Scan for the cell matching the given text and deliver its (x, y) coordinate at center. 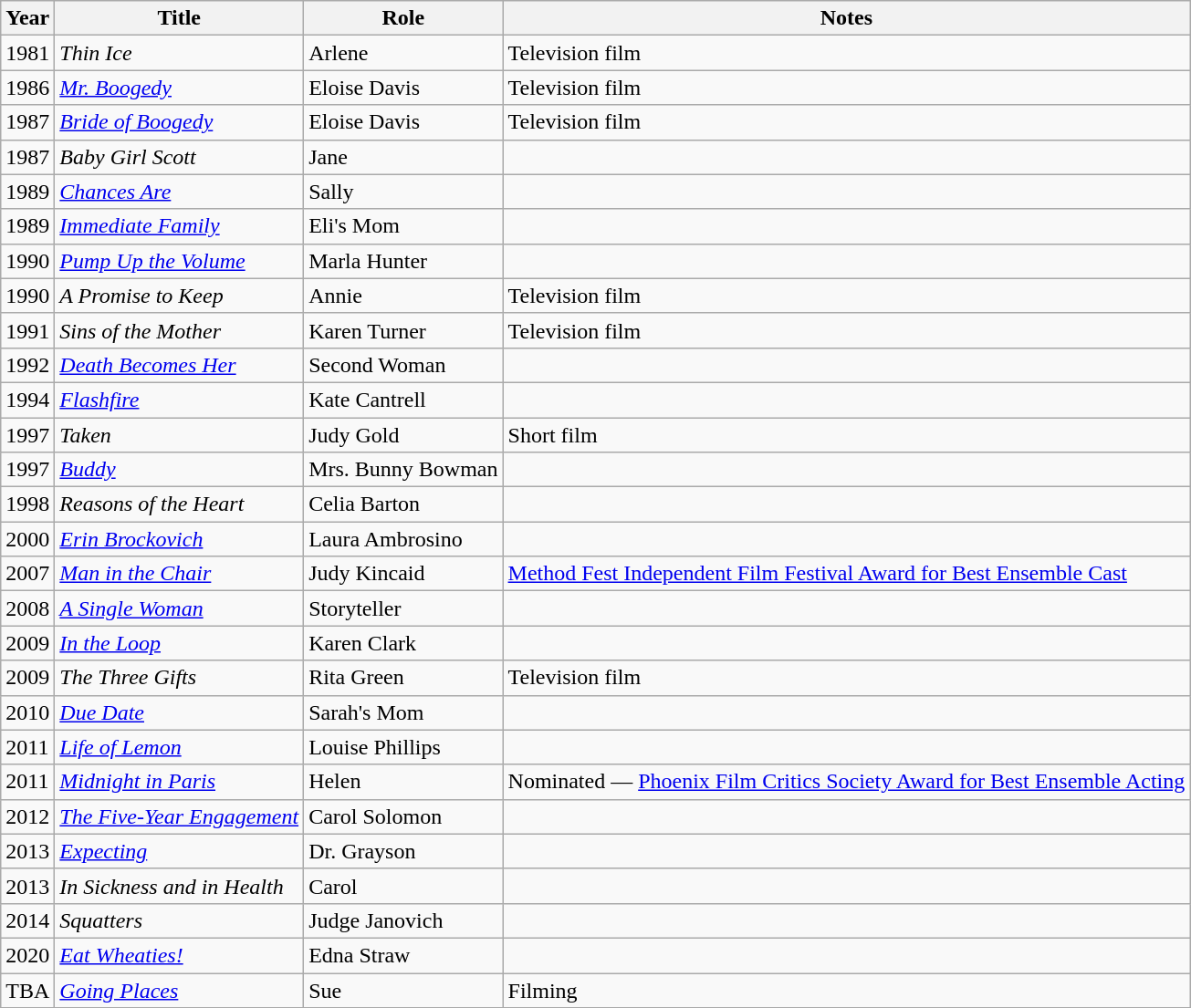
Louise Phillips (403, 747)
Storyteller (403, 608)
Sarah's Mom (403, 712)
Karen Turner (403, 330)
Helen (403, 782)
2014 (27, 920)
The Five-Year Engagement (179, 816)
Carol (403, 886)
Taken (179, 435)
In the Loop (179, 643)
Title (179, 18)
Eli's Mom (403, 226)
Karen Clark (403, 643)
2008 (27, 608)
Man in the Chair (179, 574)
Method Fest Independent Film Festival Award for Best Ensemble Cast (847, 574)
Bride of Boogedy (179, 122)
Second Woman (403, 365)
2000 (27, 539)
TBA (27, 990)
Sally (403, 192)
Buddy (179, 470)
Midnight in Paris (179, 782)
Sins of the Mother (179, 330)
Role (403, 18)
Dr. Grayson (403, 851)
Celia Barton (403, 504)
Erin Brockovich (179, 539)
2010 (27, 712)
Judy Kincaid (403, 574)
2020 (27, 955)
Marla Hunter (403, 261)
Annie (403, 296)
Filming (847, 990)
Going Places (179, 990)
Sue (403, 990)
Reasons of the Heart (179, 504)
The Three Gifts (179, 678)
Judy Gold (403, 435)
In Sickness and in Health (179, 886)
A Promise to Keep (179, 296)
Eat Wheaties! (179, 955)
Jane (403, 157)
Carol Solomon (403, 816)
Kate Cantrell (403, 400)
Notes (847, 18)
Immediate Family (179, 226)
Thin Ice (179, 53)
Expecting (179, 851)
2007 (27, 574)
Mr. Boogedy (179, 88)
Life of Lemon (179, 747)
Mrs. Bunny Bowman (403, 470)
Nominated — Phoenix Film Critics Society Award for Best Ensemble Acting (847, 782)
Arlene (403, 53)
1991 (27, 330)
2012 (27, 816)
1986 (27, 88)
Rita Green (403, 678)
Baby Girl Scott (179, 157)
1994 (27, 400)
Chances Are (179, 192)
Death Becomes Her (179, 365)
Laura Ambrosino (403, 539)
Pump Up the Volume (179, 261)
1992 (27, 365)
Flashfire (179, 400)
1998 (27, 504)
Squatters (179, 920)
Short film (847, 435)
Judge Janovich (403, 920)
1981 (27, 53)
A Single Woman (179, 608)
Edna Straw (403, 955)
Due Date (179, 712)
Year (27, 18)
